Pinpoint the cell where the given text exists, returning its [x, y] midpoint coordinate. 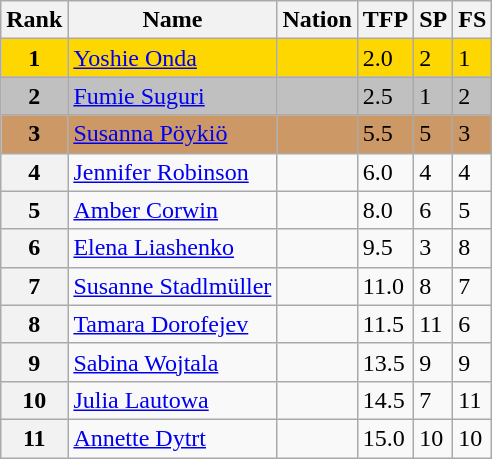
8.0 [385, 210]
9.5 [385, 248]
11.0 [385, 286]
Sabina Wojtala [172, 362]
Rank [34, 20]
Julia Lautowa [172, 400]
2.0 [385, 58]
2.5 [385, 96]
5.5 [385, 134]
Amber Corwin [172, 210]
Yoshie Onda [172, 58]
Annette Dytrt [172, 438]
Jennifer Robinson [172, 172]
6.0 [385, 172]
Fumie Suguri [172, 96]
SP [434, 20]
Susanne Stadlmüller [172, 286]
TFP [385, 20]
FS [472, 20]
Tamara Dorofejev [172, 324]
11.5 [385, 324]
Name [172, 20]
Elena Liashenko [172, 248]
Nation [317, 20]
13.5 [385, 362]
15.0 [385, 438]
14.5 [385, 400]
Susanna Pöykiö [172, 134]
